Scan for the cell matching the given text and deliver its (X, Y) coordinate at center. 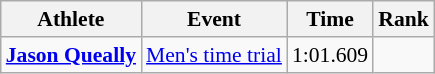
Rank (404, 19)
Time (330, 19)
Event (214, 19)
Jason Queally (71, 55)
Athlete (71, 19)
Men's time trial (214, 55)
1:01.609 (330, 55)
